Scan for the cell matching the given text and deliver its (X, Y) coordinate at center. 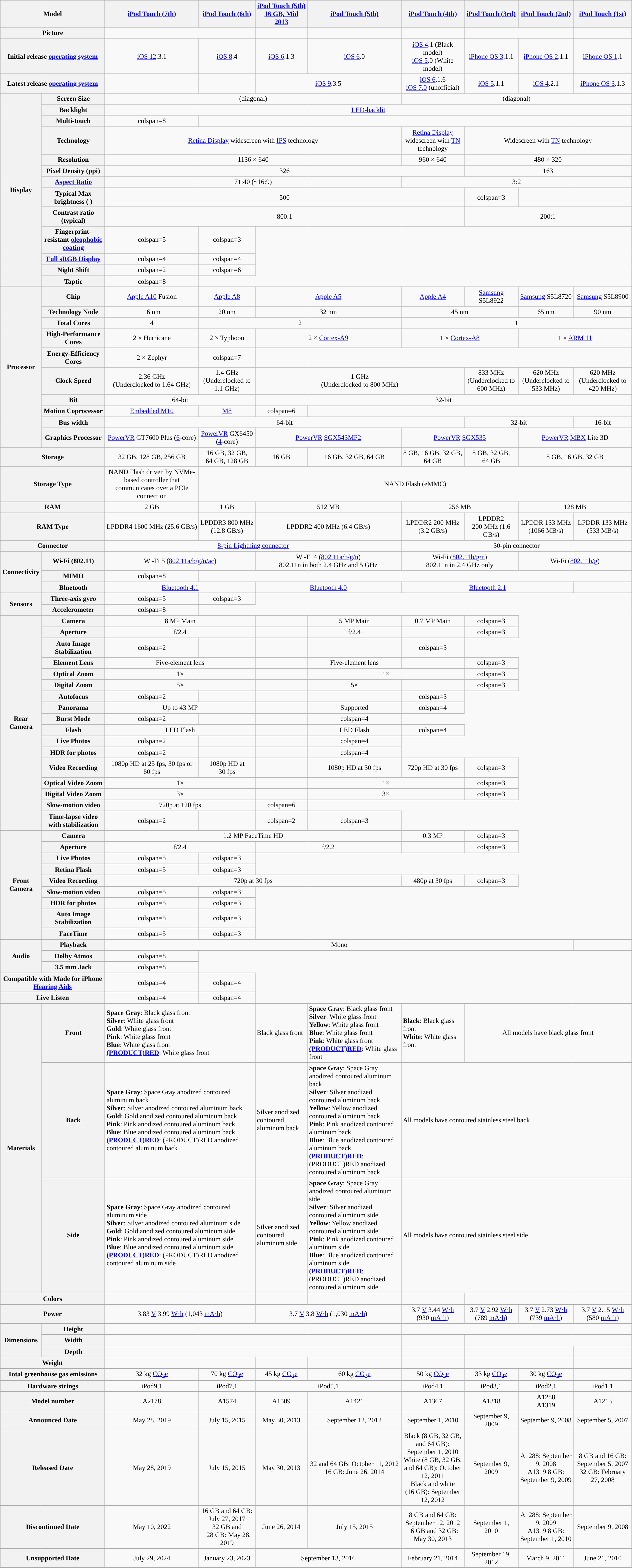
8 GB and 16 GB: September 5, 200732 GB: February 27, 2008 (603, 1468)
480 × 320 (548, 160)
Time-lapse video with stabilization (73, 821)
LPDDR4 1600 MHz (25.6 GB/s) (152, 526)
128 MB (575, 507)
2 × Cortex-A9 (328, 338)
A1288: September 9, 2008A1319 8 GB: September 9, 2009 (546, 1468)
PowerVR GT7600 Plus (6-core) (152, 437)
iOS 4.2.1 (546, 83)
1.2 MP FaceTime HD (253, 836)
MIMO (73, 576)
720p HD at 30 fps (433, 768)
32 GB, 128 GB, 256 GB (152, 457)
A1288A1319 (546, 1401)
Contrast ratio (typical) (73, 216)
32 and 64 GB: October 11, 201216 GB: June 26, 2014 (354, 1468)
8 MP Main (180, 621)
Materials (21, 1148)
Mono (339, 945)
Dimensions (21, 1340)
LPDDR3 800 MHz (12.8 GB/s) (227, 526)
Hardware strings (53, 1386)
iOS 5.1.1 (491, 83)
45 kg CO2e (281, 1374)
Aspect Ratio (73, 182)
Motion Coprocessor (73, 411)
Wi-Fi 4 (802.11a/b/g/n)802.11n in both 2.4 GHz and 5 GHz (328, 561)
Apple A4 (433, 296)
PowerVR GX6450 (4-core) (227, 437)
iPod Touch (4th) (433, 14)
Connectivity (21, 572)
iPod4,1 (433, 1386)
A1318 (491, 1401)
iPod Touch (1st) (603, 14)
January 23, 2023 (227, 1558)
Front Camera (21, 885)
Bluetooth 4.0 (328, 587)
RAM (53, 507)
Up to 43 MP (180, 707)
71:40 (~16:9) (253, 182)
Digital Zoom (73, 685)
16 GB, 32 GB, 64 GB (354, 457)
Wi-Fi 5 (802.11a/b/g/n/ac) (180, 561)
All models have contoured stainless steel side (517, 1235)
Apple A10 Fusion (152, 296)
Silver anodized contoured aluminum back (281, 1120)
1 × Cortex-A8 (460, 338)
2.36 GHz(Underclocked to 1.64 GHz) (152, 381)
Display (21, 190)
Rear Camera (21, 723)
65 nm (546, 312)
Compatible with Made for iPhone Hearing Aids (53, 983)
200:1 (548, 216)
Wi-Fi (802.11b/g/n)802.11n in 2.4 GHz only (460, 561)
Live Listen (53, 998)
iPod Touch (3rd) (491, 14)
Full sRGB Display (73, 259)
Screen Size (73, 99)
960 × 640 (433, 160)
September 13, 2016 (328, 1558)
1 GB (227, 507)
Typical Max brightness ( ) (73, 197)
PowerVR SGX543MP2 (328, 437)
Model number (53, 1401)
Retina Display widescreen with TN technology (433, 140)
8-pin Lightning connector (253, 546)
A1288: September 9, 2009A1319 8 GB: September 1, 2010 (546, 1527)
2 (300, 323)
March 9, 2011 (546, 1558)
Optical Zoom (73, 674)
Fingerprint-resistant oleophobic coating (73, 240)
iPhone OS 1.1 (603, 56)
Power (53, 1314)
A1509 (281, 1401)
Unsupported Date (53, 1558)
720p at 120 fps (180, 805)
Colors (53, 1299)
LPDDR 133 MHz (533 MB/s) (603, 526)
32 nm (328, 312)
July 29, 2024 (152, 1558)
iPhone OS 3.1.3 (603, 83)
Optical Video Zoom (73, 783)
February 21, 2014 (433, 1558)
8 GB and 64 GB: September 12, 201216 GB and 32 GB: May 30, 2013 (433, 1527)
Widescreen with TN technology (548, 140)
September 12, 2012 (354, 1420)
800:1 (285, 216)
33 kg CO2e (491, 1374)
Bluetooth 2.1 (487, 587)
iPod2,1 (546, 1386)
2 × Zephyr (152, 357)
iPhone OS 3.1.1 (491, 56)
1080p HD at 25 fps, 30 fps or 60 fps (152, 768)
256 MB (460, 507)
Autofocus (73, 696)
Apple A5 (328, 296)
Pixel Density (ppi) (73, 171)
60 kg CO2e (354, 1374)
Samsung S5L8720 (546, 296)
2 × Hurricane (152, 338)
Bluetooth 4.1 (180, 587)
Black (8 GB, 32 GB, and 64 GB): September 1, 2010White (8 GB, 32 GB, and 64 GB): October 12, 2011Black and white (16 GB): September 12, 2012 (433, 1468)
5 MP Main (354, 621)
Flash (73, 730)
8 GB, 16 GB, 32 GB, 64 GB (433, 457)
20 nm (227, 312)
A1213 (603, 1401)
May 10, 2022 (152, 1527)
Backlight (73, 110)
Height (73, 1329)
620 MHz(Underclocked to 533 MHz) (546, 381)
Resolution (73, 160)
Initial release operating system (53, 56)
Panorama (73, 707)
45 nm (460, 312)
Chip (73, 296)
Black: Black glass frontWhite: White glass front (433, 1033)
Weight (53, 1363)
Discontinued Date (53, 1527)
8 GB, 32 GB, 64 GB (491, 457)
Graphics Processor (73, 437)
High-Performance Cores (73, 338)
Latest release operating system (53, 83)
Bit (73, 400)
720p at 30 fps (253, 881)
iPod Touch (7th) (152, 14)
M8 (227, 411)
70 kg CO2e (227, 1374)
Technology Node (73, 312)
620 MHz(Underclocked to 420 MHz) (603, 381)
16 GB (281, 457)
iPod Touch (5th) (354, 14)
iOS 12.3.1 (152, 56)
90 nm (603, 312)
0.3 MP (433, 836)
Storage (53, 457)
Bluetooth (73, 587)
iOS 6.1.3 (281, 56)
326 (285, 171)
Embedded M10 (152, 411)
Bus width (73, 422)
Silver anodized contoured aluminum side (281, 1235)
LPDDR2 400 MHz (6.4 GB/s) (328, 526)
2 GB (152, 507)
All models have black glass front (548, 1033)
All models have contoured stainless steel back (517, 1120)
Accelerometer (73, 610)
163 (548, 171)
Clock Speed (73, 381)
Dolby Atmos (73, 956)
Back (73, 1120)
PowerVR SGX535 (460, 437)
Wi-Fi (802.11b/g) (575, 561)
500 (285, 197)
Side (73, 1235)
1 (517, 323)
16 nm (152, 312)
50 kg CO2e (433, 1374)
Playback (73, 945)
Apple A8 (227, 296)
Total greenhouse gas emissions (53, 1374)
Model (53, 14)
1.4 GHz(Underclocked to 1.1 GHz) (227, 381)
4 (152, 323)
3.7 V 3.8 W·h (1,030 mA·h) (328, 1314)
512 MB (328, 507)
iPod Touch (6th) (227, 14)
Audio (21, 956)
A1367 (433, 1401)
Picture (53, 33)
iPod3,1 (491, 1386)
2 × Typhoon (227, 338)
Element Lens (73, 663)
Announced Date (53, 1420)
Night Shift (73, 270)
iOS 6.1.6iOS 7.0 (unofficial) (433, 83)
Samsung S5L8900 (603, 296)
16-bit (603, 422)
Taptic (73, 281)
iPhone OS 2.1.1 (546, 56)
Sensors (21, 604)
16 GB, 32 GB, 64 GB, 128 GB (227, 457)
LPDDR 133 MHz (1066 MB/s) (546, 526)
30 kg CO2e (546, 1374)
FaceTime (73, 934)
iPod7,1 (227, 1386)
3.83 V 3.99 W·h (1,043 mA·h) (180, 1314)
iOS 8.4 (227, 56)
PowerVR MBX Lite 3D (575, 437)
3.7 V 2.73 W·h (739 mA·h) (546, 1314)
Front (73, 1033)
3.7 V 2.15 W·h (580 mA·h) (603, 1314)
Energy-Efficiency Cores (73, 357)
0.7 MP Main (433, 621)
Processor (21, 367)
June 26, 2014 (281, 1527)
colspan=7 (227, 357)
32 kg CO2e (152, 1374)
Total Cores (73, 323)
Wi-Fi (802.11) (73, 561)
Width (73, 1340)
LPDDR2 200 MHz (1.6 GB/s) (491, 526)
iPod Touch (2nd) (546, 14)
3:2 (517, 182)
1 GHz(Underclocked to 800 MHz) (360, 381)
3.5 mm Jack (73, 967)
Retina Flash (73, 870)
iPod5,1 (328, 1386)
iPod9,1 (152, 1386)
480p at 30 fps (433, 881)
A2178 (152, 1401)
June 21, 2010 (603, 1558)
iPod Touch (5th)16 GB, Mid 2013 (281, 14)
Three-axis gyro (73, 598)
Black glass front (281, 1033)
RAM Type (53, 526)
Released Date (53, 1468)
16 GB and 64 GB: July 27, 201732 GB and 128 GB: May 28, 2019 (227, 1527)
NAND Flash (eMMC) (415, 484)
A1574 (227, 1401)
f/2.2 (328, 847)
Depth (73, 1352)
Samsung S5L8922 (491, 296)
iOS 9.3.5 (328, 83)
iPod1,1 (603, 1386)
A1421 (354, 1401)
833 MHz(Underclocked to 600 MHz) (491, 381)
1 × ARM 11 (575, 338)
Retina Display widescreen with IPS technology (253, 140)
iOS 4.1 (Black model)iOS 5.0 (White model) (433, 56)
Burst Mode (73, 719)
Supported (354, 707)
September 19, 2012 (491, 1558)
1136 × 640 (253, 160)
LPDDR2 200 MHz (3.2 GB/s) (433, 526)
3.7 V 2.92 W·h (789 mA·h) (491, 1314)
Connector (53, 546)
Storage Type (53, 484)
September 5, 2007 (603, 1420)
Digital Video Zoom (73, 794)
3.7 V 3.44 W·h (930 mA·h) (433, 1314)
LED-backlit (368, 110)
Multi-touch (73, 121)
30-pin connector (517, 546)
Technology (73, 140)
8 GB, 16 GB, 32 GB (575, 457)
NAND Flash driven by NVMe-based controller that communicates over a PCIe connection (152, 484)
iOS 6.0 (354, 56)
